Find where the given text appears and provide that cell's center as (x, y) coordinate. 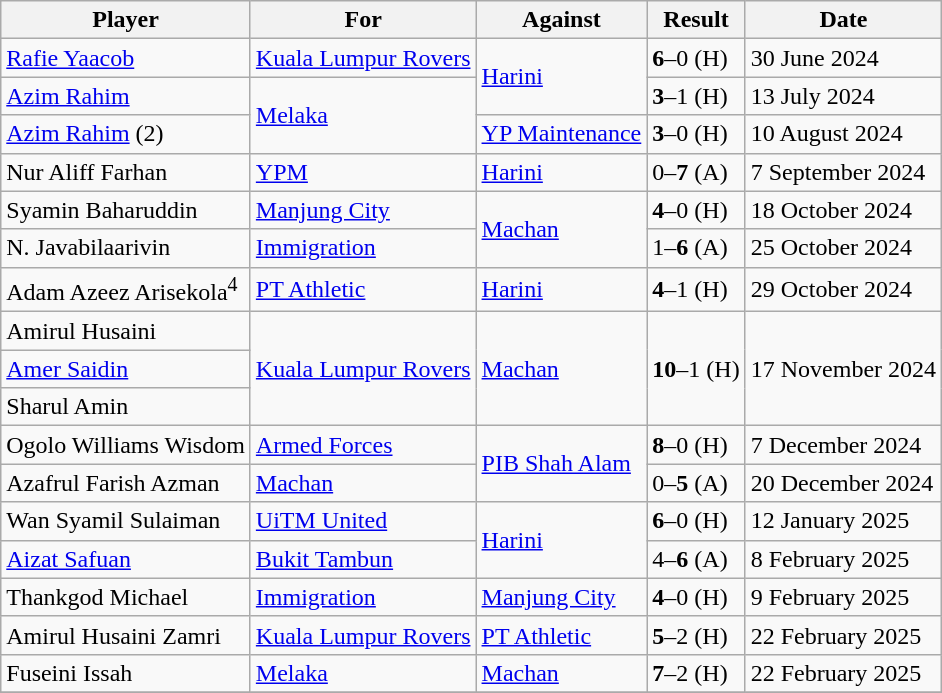
5–2 (H) (696, 635)
Aizat Safuan (126, 559)
3–0 (H) (696, 134)
UiTM United (363, 521)
7 December 2024 (843, 445)
0–7 (A) (696, 172)
3–1 (H) (696, 96)
30 June 2024 (843, 58)
Nur Aliff Farhan (126, 172)
Ogolo Williams Wisdom (126, 445)
Fuseini Issah (126, 673)
4–1 (H) (696, 290)
Azafrul Farish Azman (126, 483)
1–6 (A) (696, 248)
Armed Forces (363, 445)
10 August 2024 (843, 134)
4–6 (A) (696, 559)
12 January 2025 (843, 521)
Amirul Husaini (126, 331)
Player (126, 20)
Thankgod Michael (126, 597)
N. Javabilaarivin (126, 248)
29 October 2024 (843, 290)
7–2 (H) (696, 673)
Sharul Amin (126, 407)
13 July 2024 (843, 96)
9 February 2025 (843, 597)
Azim Rahim (126, 96)
Amirul Husaini Zamri (126, 635)
Against (562, 20)
Rafie Yaacob (126, 58)
For (363, 20)
18 October 2024 (843, 210)
Azim Rahim (2) (126, 134)
10–1 (H) (696, 369)
Syamin Baharuddin (126, 210)
Bukit Tambun (363, 559)
25 October 2024 (843, 248)
Amer Saidin (126, 369)
8–0 (H) (696, 445)
17 November 2024 (843, 369)
YPM (363, 172)
Date (843, 20)
Result (696, 20)
Wan Syamil Sulaiman (126, 521)
20 December 2024 (843, 483)
Adam Azeez Arisekola4 (126, 290)
PIB Shah Alam (562, 464)
YP Maintenance (562, 134)
8 February 2025 (843, 559)
0–5 (A) (696, 483)
7 September 2024 (843, 172)
